For the text-containing cell, return its midpoint in (x, y) coordinate format. 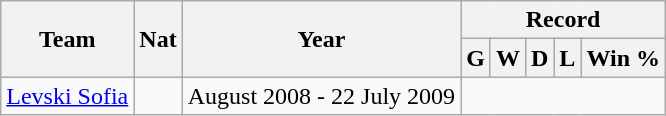
Win % (624, 58)
Year (321, 39)
Nat (158, 39)
Record (564, 20)
Levski Sofia (68, 96)
D (539, 58)
W (508, 58)
August 2008 - 22 July 2009 (321, 96)
L (568, 58)
Team (68, 39)
G (476, 58)
